Output the (x, y) coordinate of the center of the cell containing the given text.  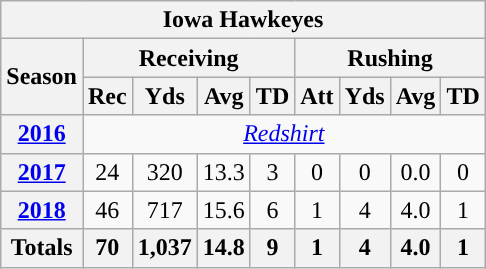
Att (317, 96)
13.3 (224, 172)
Season (42, 77)
2016 (42, 134)
2018 (42, 210)
1,037 (164, 248)
2017 (42, 172)
Totals (42, 248)
24 (107, 172)
6 (272, 210)
Iowa Hawkeyes (244, 20)
3 (272, 172)
70 (107, 248)
717 (164, 210)
14.8 (224, 248)
15.6 (224, 210)
Rec (107, 96)
Receiving (188, 58)
Rushing (390, 58)
46 (107, 210)
9 (272, 248)
Redshirt (284, 134)
320 (164, 172)
0.0 (416, 172)
